Provide the (x, y) coordinate of the cell's center where the given text is located.  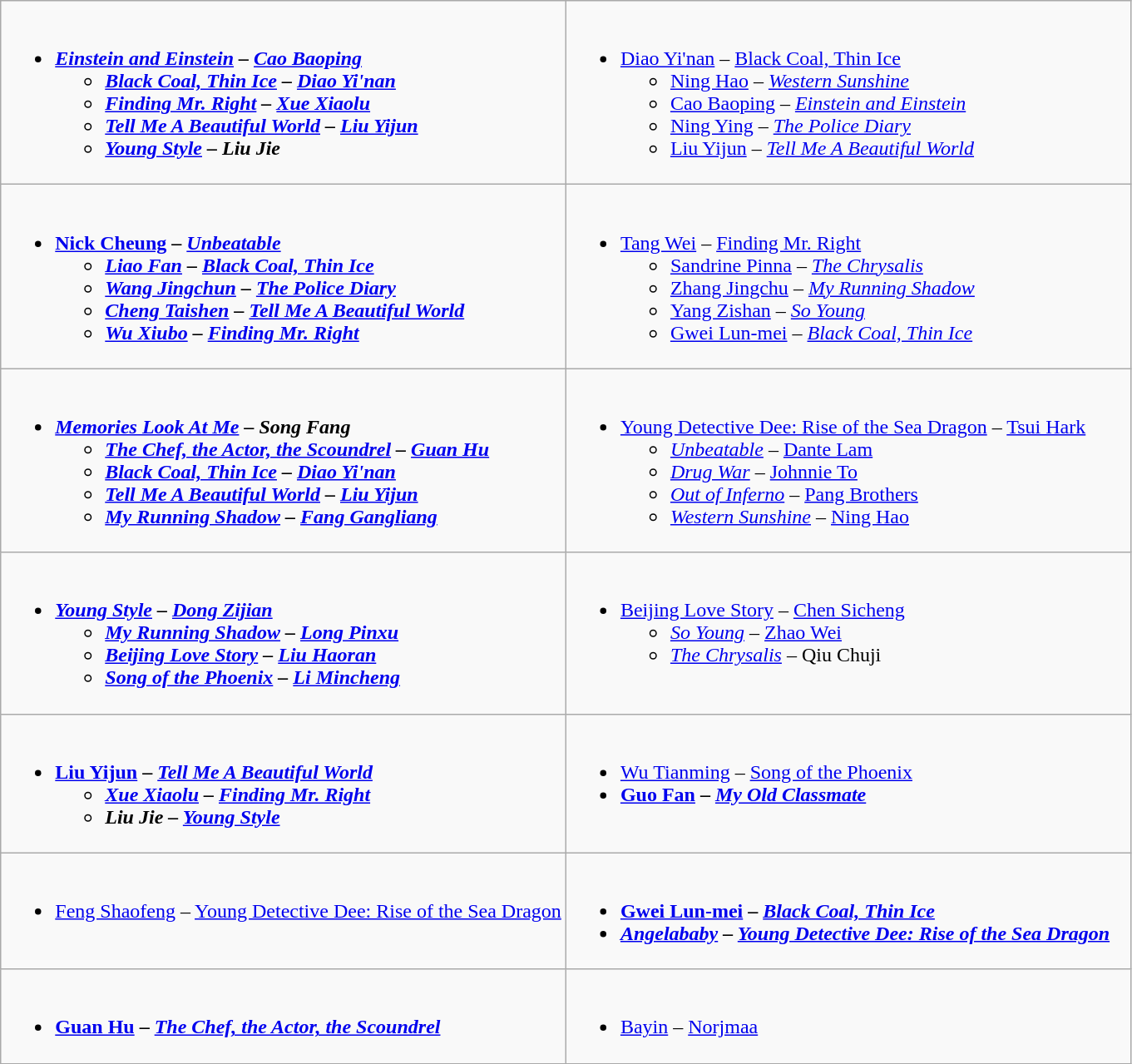
Gwei Lun-mei – Black Coal, Thin IceAngelababy – Young Detective Dee: Rise of the Sea Dragon (848, 911)
Beijing Love Story – Chen SichengSo Young – Zhao WeiThe Chrysalis – Qiu Chuji (848, 633)
Tang Wei – Finding Mr. RightSandrine Pinna – The ChrysalisZhang Jingchu – My Running ShadowYang Zishan – So YoungGwei Lun-mei – Black Coal, Thin Ice (848, 276)
Bayin – Norjmaa (848, 1017)
Feng Shaofeng – Young Detective Dee: Rise of the Sea Dragon (284, 911)
Guan Hu – The Chef, the Actor, the Scoundrel (284, 1017)
Young Style – Dong ZijianMy Running Shadow – Long PinxuBeijing Love Story – Liu HaoranSong of the Phoenix – Li Mincheng (284, 633)
Wu Tianming – Song of the PhoenixGuo Fan – My Old Classmate (848, 784)
Liu Yijun – Tell Me A Beautiful WorldXue Xiaolu – Finding Mr. RightLiu Jie – Young Style (284, 784)
